Detect which cell encompasses the target text, then output its [X, Y] center coordinate. 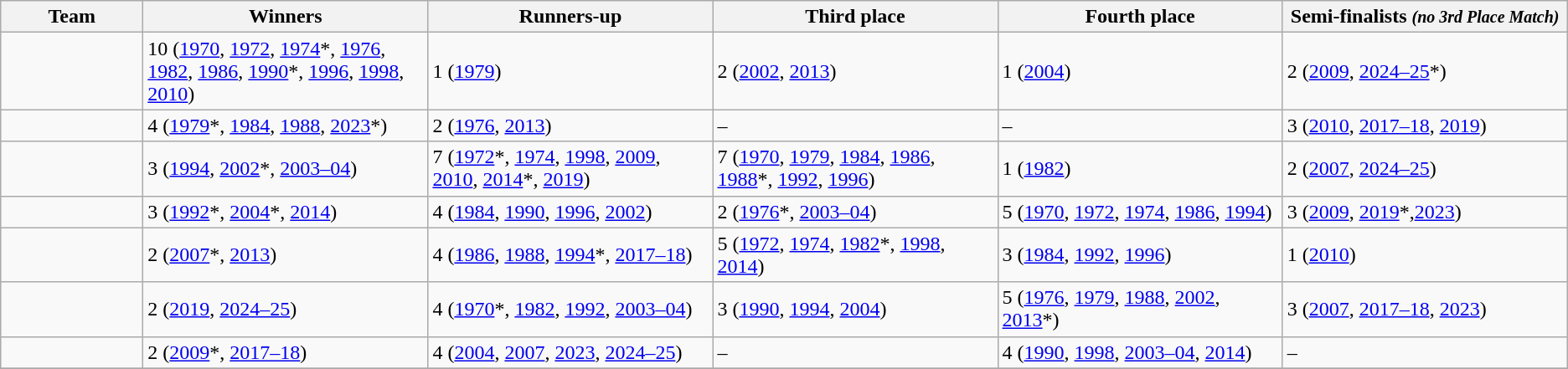
2 (2007, 2024–25) [1425, 169]
Semi-finalists (no 3rd Place Match) [1425, 17]
2 (2002, 2013) [855, 71]
3 (1994, 2002*, 2003–04) [286, 169]
3 (2007, 2017–18, 2023) [1425, 310]
Winners [286, 17]
1 (2010) [1425, 254]
4 (1990, 1998, 2003–04, 2014) [1140, 352]
3 (2009, 2019*,2023) [1425, 212]
Runners-up [570, 17]
4 (1984, 1990, 1996, 2002) [570, 212]
3 (2010, 2017–18, 2019) [1425, 126]
2 (2009*, 2017–18) [286, 352]
4 (1979*, 1984, 1988, 2023*) [286, 126]
1 (2004) [1140, 71]
1 (1979) [570, 71]
7 (1972*, 1974, 1998, 2009, 2010, 2014*, 2019) [570, 169]
2 (1976*, 2003–04) [855, 212]
3 (1992*, 2004*, 2014) [286, 212]
3 (1984, 1992, 1996) [1140, 254]
4 (1986, 1988, 1994*, 2017–18) [570, 254]
7 (1970, 1979, 1984, 1986, 1988*, 1992, 1996) [855, 169]
4 (1970*, 1982, 1992, 2003–04) [570, 310]
10 (1970, 1972, 1974*, 1976, 1982, 1986, 1990*, 1996, 1998, 2010) [286, 71]
Third place [855, 17]
2 (2009, 2024–25*) [1425, 71]
1 (1982) [1140, 169]
2 (1976, 2013) [570, 126]
5 (1972, 1974, 1982*, 1998, 2014) [855, 254]
2 (2007*, 2013) [286, 254]
2 (2019, 2024–25) [286, 310]
Fourth place [1140, 17]
Team [72, 17]
5 (1970, 1972, 1974, 1986, 1994) [1140, 212]
5 (1976, 1979, 1988, 2002, 2013*) [1140, 310]
3 (1990, 1994, 2004) [855, 310]
4 (2004, 2007, 2023, 2024–25) [570, 352]
